Provide the (x, y) coordinate of the cell's center where the given text is located.  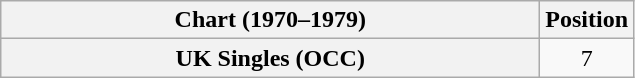
Chart (1970–1979) (270, 20)
7 (587, 58)
Position (587, 20)
UK Singles (OCC) (270, 58)
